Search for the cell housing the specified text and yield its [x, y] center coordinate. 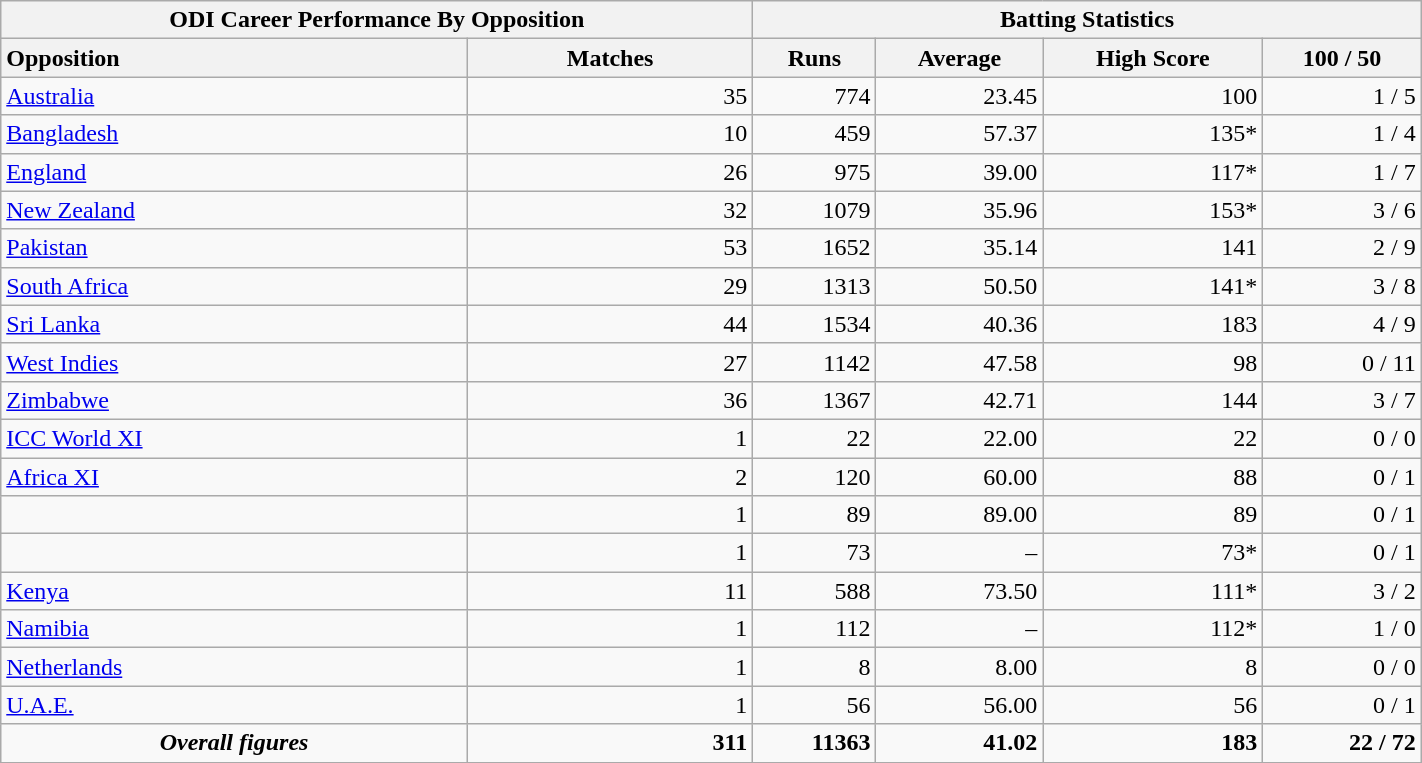
111* [1153, 591]
47.58 [960, 362]
Bangladesh [234, 134]
35.96 [960, 210]
29 [610, 286]
100 / 50 [1342, 58]
West Indies [234, 362]
U.A.E. [234, 705]
0 / 11 [1342, 362]
100 [1153, 96]
311 [610, 743]
459 [814, 134]
22.00 [960, 438]
4 / 9 [1342, 324]
Kenya [234, 591]
1 / 4 [1342, 134]
3 / 7 [1342, 400]
1652 [814, 248]
35.14 [960, 248]
Overall figures [234, 743]
Average [960, 58]
1534 [814, 324]
56.00 [960, 705]
Batting Statistics [1087, 20]
73.50 [960, 591]
60.00 [960, 477]
ICC World XI [234, 438]
High Score [1153, 58]
112* [1153, 629]
11 [610, 591]
42.71 [960, 400]
1 / 0 [1342, 629]
Runs [814, 58]
Netherlands [234, 667]
1 / 5 [1342, 96]
35 [610, 96]
Opposition [234, 58]
40.36 [960, 324]
Pakistan [234, 248]
98 [1153, 362]
3 / 8 [1342, 286]
89.00 [960, 515]
36 [610, 400]
53 [610, 248]
Matches [610, 58]
144 [1153, 400]
32 [610, 210]
ODI Career Performance By Opposition [377, 20]
588 [814, 591]
11363 [814, 743]
112 [814, 629]
88 [1153, 477]
50.50 [960, 286]
135* [1153, 134]
New Zealand [234, 210]
England [234, 172]
73 [814, 553]
Sri Lanka [234, 324]
3 / 6 [1342, 210]
57.37 [960, 134]
975 [814, 172]
141* [1153, 286]
Zimbabwe [234, 400]
1 / 7 [1342, 172]
73* [1153, 553]
South Africa [234, 286]
120 [814, 477]
8.00 [960, 667]
774 [814, 96]
10 [610, 134]
153* [1153, 210]
2 / 9 [1342, 248]
Australia [234, 96]
1079 [814, 210]
Namibia [234, 629]
117* [1153, 172]
41.02 [960, 743]
Africa XI [234, 477]
1367 [814, 400]
23.45 [960, 96]
27 [610, 362]
39.00 [960, 172]
2 [610, 477]
44 [610, 324]
22 / 72 [1342, 743]
26 [610, 172]
3 / 2 [1342, 591]
141 [1153, 248]
1142 [814, 362]
1313 [814, 286]
